Find where the given text appears and provide that cell's center as (x, y) coordinate. 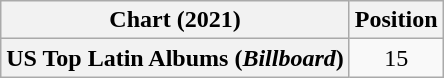
Chart (2021) (176, 20)
US Top Latin Albums (Billboard) (176, 58)
15 (396, 58)
Position (396, 20)
